Provide the [x, y] coordinate of the cell's center where the given text is located.  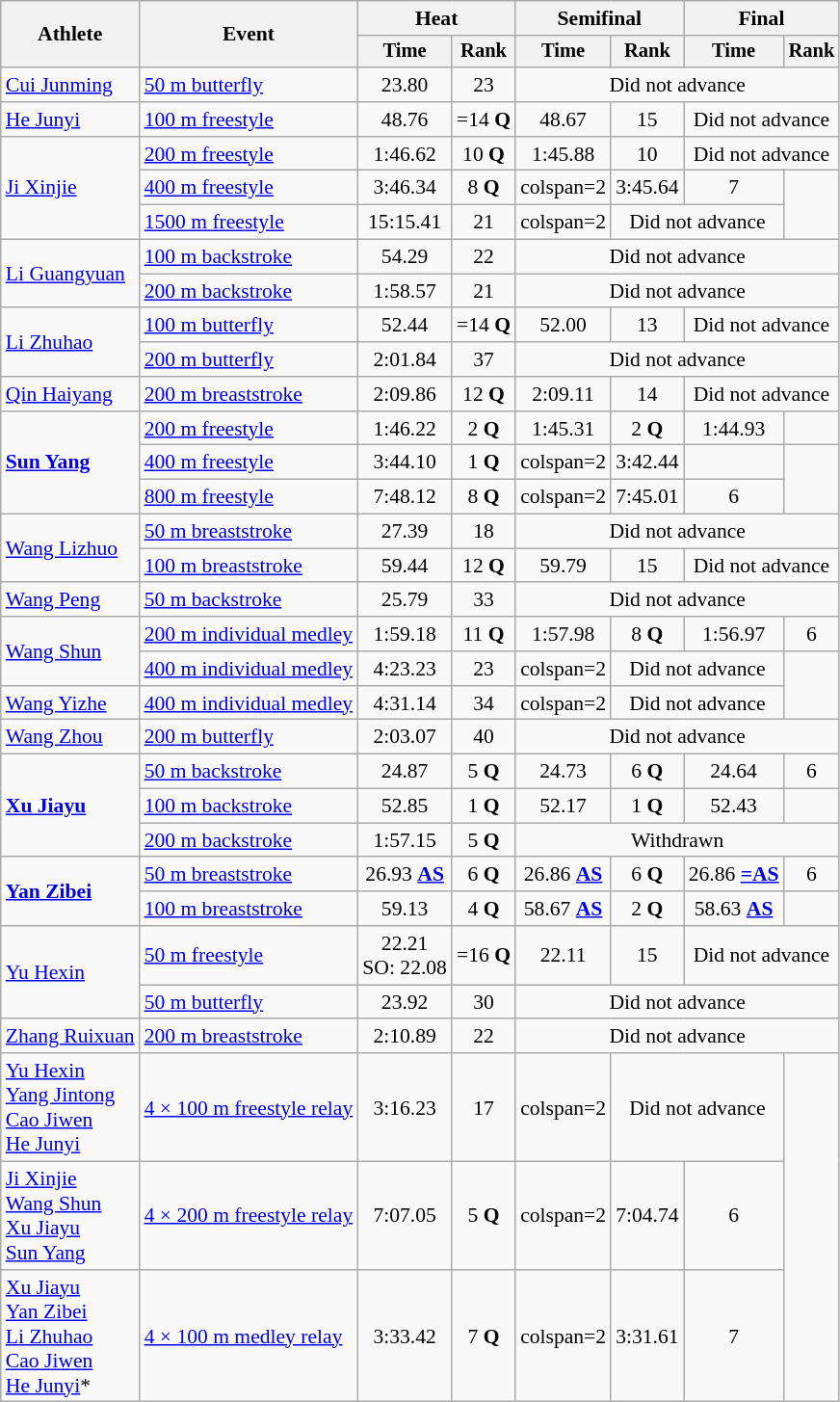
Athlete [70, 35]
52.44 [405, 326]
23.80 [405, 85]
1:46.62 [405, 154]
Sun Yang [70, 463]
4 × 200 m freestyle relay [249, 1216]
59.79 [563, 566]
Wang Yizhe [70, 703]
7:07.05 [405, 1216]
25.79 [405, 600]
24.64 [734, 772]
48.76 [405, 119]
=16 Q [484, 956]
11 Q [484, 634]
52.00 [563, 326]
1:58.57 [405, 291]
14 [647, 394]
4 × 100 m freestyle relay [249, 1107]
3:46.34 [405, 188]
Zhang Ruixuan [70, 1037]
7:04.74 [647, 1216]
1:57.98 [563, 634]
27.39 [405, 532]
4:23.23 [405, 669]
58.67 AS [563, 909]
7:45.01 [647, 497]
Ji XinjieWang ShunXu JiayuSun Yang [70, 1216]
59.13 [405, 909]
3:42.44 [647, 463]
Wang Peng [70, 600]
22.11 [563, 956]
800 m freestyle [249, 497]
24.73 [563, 772]
1:56.97 [734, 634]
Heat [436, 18]
17 [484, 1107]
Qin Haiyang [70, 394]
Wang Zhou [70, 737]
50 m freestyle [249, 956]
54.29 [405, 257]
13 [647, 326]
Li Zhuhao [70, 343]
18 [484, 532]
52.85 [405, 807]
26.93 AS [405, 875]
3:45.64 [647, 188]
4 Q [484, 909]
26.86 AS [563, 875]
Withdrawn [677, 840]
1500 m freestyle [249, 223]
52.17 [563, 807]
10 [647, 154]
7 [734, 188]
Wang Lizhuo [70, 549]
22.21SO: 22.08 [405, 956]
33 [484, 600]
10 Q [484, 154]
1:57.15 [405, 840]
23.92 [405, 1002]
Li Guangyuan [70, 274]
2:09.11 [563, 394]
Ji Xinjie [70, 189]
15:15.41 [405, 223]
Yan Zibei [70, 892]
Semifinal [599, 18]
2:09.86 [405, 394]
100 m butterfly [249, 326]
2:01.84 [405, 359]
1:46.22 [405, 429]
Wang Shun [70, 651]
1:59.18 [405, 634]
34 [484, 703]
59.44 [405, 566]
2:10.89 [405, 1037]
2:03.07 [405, 737]
1:45.88 [563, 154]
24.87 [405, 772]
30 [484, 1002]
Final [762, 18]
Xu Jiayu [70, 806]
Event [249, 35]
4:31.14 [405, 703]
26.86 =AS [734, 875]
40 [484, 737]
7:48.12 [405, 497]
48.67 [563, 119]
52.43 [734, 807]
200 m individual medley [249, 634]
Cui Junming [70, 85]
3:16.23 [405, 1107]
37 [484, 359]
58.63 AS [734, 909]
1:44.93 [734, 429]
100 m freestyle [249, 119]
1:45.31 [563, 429]
3:44.10 [405, 463]
Yu HexinYang JintongCao JiwenHe Junyi [70, 1107]
Yu Hexin [70, 973]
He Junyi [70, 119]
